Provide the [x, y] coordinate of the cell's center where the given text is located.  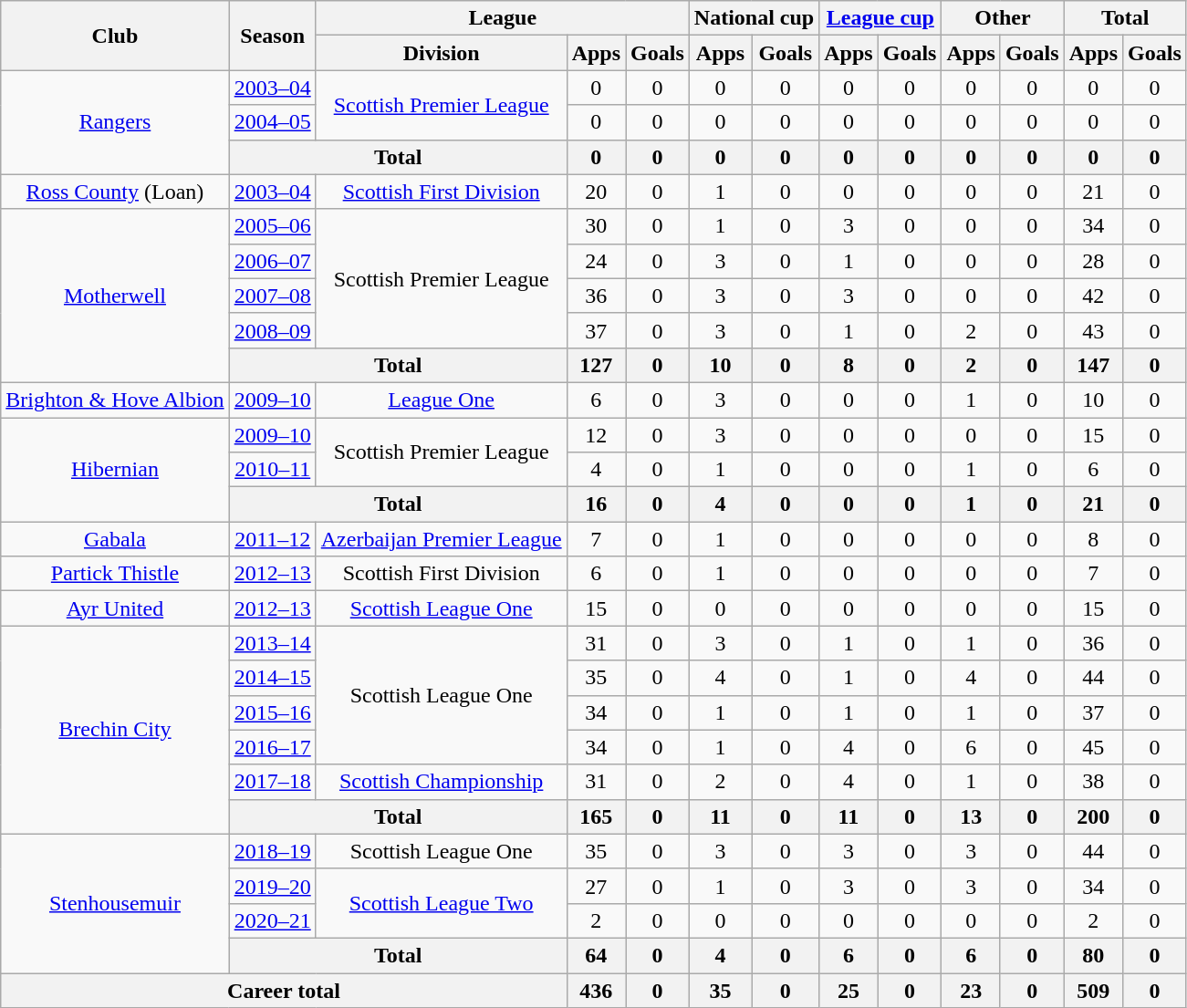
42 [1093, 296]
2006–07 [272, 261]
Azerbaijan Premier League [442, 539]
12 [596, 435]
28 [1093, 261]
80 [1093, 955]
16 [596, 504]
Brighton & Hove Albion [115, 400]
23 [971, 990]
509 [1093, 990]
30 [596, 226]
National cup [754, 18]
38 [1093, 782]
64 [596, 955]
27 [596, 886]
Hibernian [115, 470]
20 [596, 192]
Career total [284, 990]
25 [849, 990]
Partick Thistle [115, 574]
13 [971, 816]
Scottish Championship [442, 782]
Other [1003, 18]
Brechin City [115, 730]
2014–15 [272, 678]
Season [272, 36]
Gabala [115, 539]
436 [596, 990]
2010–11 [272, 470]
2011–12 [272, 539]
43 [1093, 330]
2005–06 [272, 226]
Motherwell [115, 296]
2008–09 [272, 330]
Division [442, 53]
2016–17 [272, 747]
2017–18 [272, 782]
Club [115, 36]
Ayr United [115, 608]
200 [1093, 816]
Stenhousemuir [115, 903]
165 [596, 816]
2015–16 [272, 712]
2019–20 [272, 886]
45 [1093, 747]
Rangers [115, 122]
2020–21 [272, 920]
Scottish League Two [442, 903]
24 [596, 261]
2004–05 [272, 122]
League cup [880, 18]
127 [596, 365]
2007–08 [272, 296]
2013–14 [272, 643]
147 [1093, 365]
League [502, 18]
2018–19 [272, 851]
League One [442, 400]
Ross County (Loan) [115, 192]
